Provide the [x, y] coordinate of the cell's center where the given text is located.  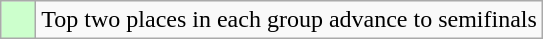
Top two places in each group advance to semifinals [290, 20]
